Provide the (X, Y) coordinate of the cell's center where the given text is located.  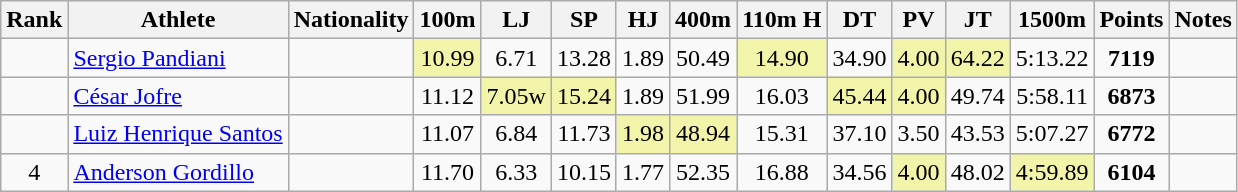
6772 (1132, 134)
110m H (782, 20)
400m (704, 20)
5:13.22 (1052, 58)
10.99 (448, 58)
51.99 (704, 96)
34.56 (860, 172)
11.12 (448, 96)
Nationality (351, 20)
15.24 (584, 96)
1500m (1052, 20)
3.50 (918, 134)
Luiz Henrique Santos (178, 134)
7.05w (516, 96)
48.94 (704, 134)
César Jofre (178, 96)
11.70 (448, 172)
6.33 (516, 172)
43.53 (978, 134)
48.02 (978, 172)
5:07.27 (1052, 134)
6.84 (516, 134)
PV (918, 20)
16.88 (782, 172)
15.31 (782, 134)
HJ (642, 20)
JT (978, 20)
5:58.11 (1052, 96)
49.74 (978, 96)
52.35 (704, 172)
50.49 (704, 58)
1.98 (642, 134)
100m (448, 20)
7119 (1132, 58)
14.90 (782, 58)
34.90 (860, 58)
Notes (1203, 20)
Athlete (178, 20)
37.10 (860, 134)
11.73 (584, 134)
10.15 (584, 172)
SP (584, 20)
6104 (1132, 172)
4 (34, 172)
Rank (34, 20)
1.77 (642, 172)
6873 (1132, 96)
45.44 (860, 96)
13.28 (584, 58)
Points (1132, 20)
Sergio Pandiani (178, 58)
Anderson Gordillo (178, 172)
64.22 (978, 58)
4:59.89 (1052, 172)
16.03 (782, 96)
DT (860, 20)
11.07 (448, 134)
LJ (516, 20)
6.71 (516, 58)
